Identify which cell holds the provided text, then report its (X, Y) central coordinate. 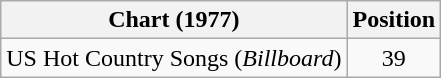
39 (394, 58)
Position (394, 20)
US Hot Country Songs (Billboard) (174, 58)
Chart (1977) (174, 20)
